Locate the cell with the specified text and output its [x, y] center coordinate. 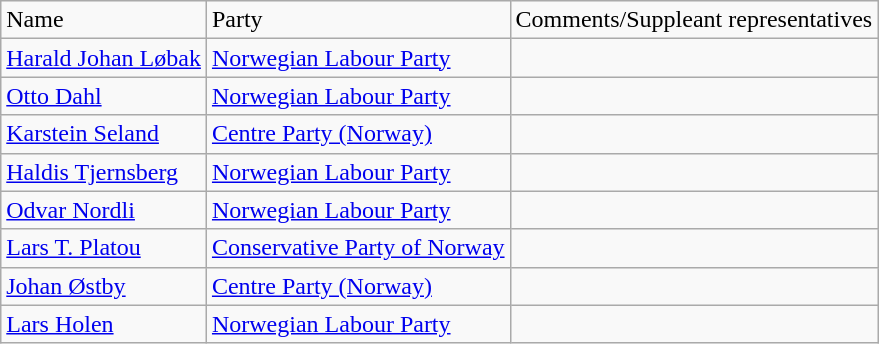
Party [358, 20]
Otto Dahl [104, 96]
Lars Holen [104, 324]
Comments/Suppleant representatives [694, 20]
Odvar Nordli [104, 210]
Lars T. Platou [104, 248]
Name [104, 20]
Conservative Party of Norway [358, 248]
Johan Østby [104, 286]
Karstein Seland [104, 134]
Haldis Tjernsberg [104, 172]
Harald Johan Løbak [104, 58]
